Search for the cell housing the specified text and yield its (X, Y) center coordinate. 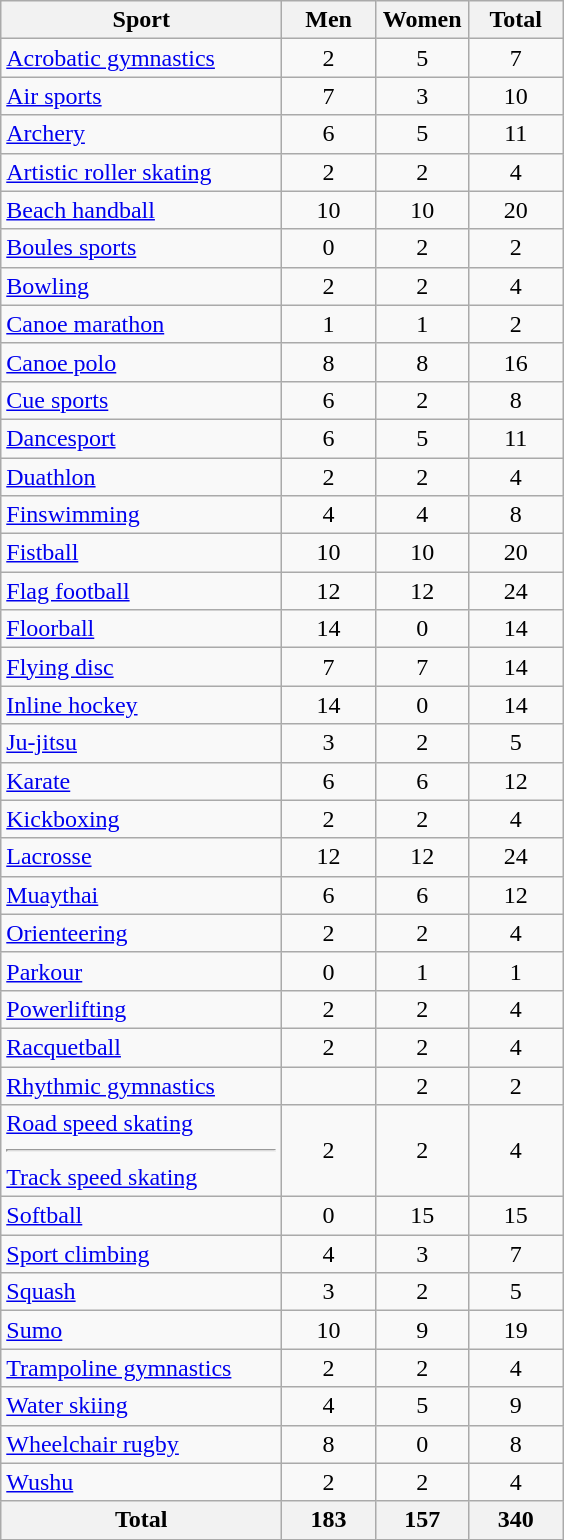
Muaythai (142, 895)
Finswimming (142, 515)
Boules sports (142, 248)
Flag football (142, 591)
Canoe polo (142, 362)
Acrobatic gymnastics (142, 58)
340 (516, 1520)
Water skiing (142, 1406)
Ju-jitsu (142, 743)
16 (516, 362)
Sumo (142, 1330)
Road speed skatingTrack speed skating (142, 1151)
Men (329, 20)
Karate (142, 781)
157 (422, 1520)
Floorball (142, 629)
Trampoline gymnastics (142, 1368)
Racquetball (142, 1047)
Archery (142, 134)
Artistic roller skating (142, 172)
Powerlifting (142, 1009)
Wheelchair rugby (142, 1444)
Bowling (142, 286)
Rhythmic gymnastics (142, 1085)
Sport (142, 20)
Beach handball (142, 210)
Air sports (142, 96)
19 (516, 1330)
Canoe marathon (142, 324)
Duathlon (142, 477)
Softball (142, 1216)
Wushu (142, 1482)
Sport climbing (142, 1254)
Fistball (142, 553)
Dancesport (142, 438)
Parkour (142, 971)
Flying disc (142, 667)
Cue sports (142, 400)
Squash (142, 1292)
Women (422, 20)
Kickboxing (142, 819)
Inline hockey (142, 705)
183 (329, 1520)
Lacrosse (142, 857)
Orienteering (142, 933)
